Capture the cell that displays the provided text and extract its (X, Y) central coordinate. 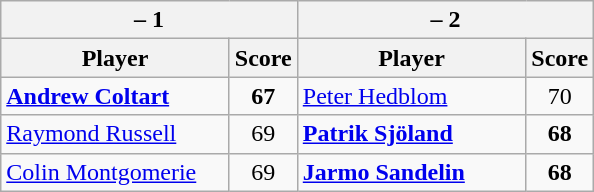
– 2 (446, 20)
Colin Montgomerie (116, 172)
Patrik Sjöland (412, 134)
70 (560, 96)
– 1 (150, 20)
Andrew Coltart (116, 96)
Peter Hedblom (412, 96)
67 (263, 96)
Jarmo Sandelin (412, 172)
Raymond Russell (116, 134)
